Locate the cell with the specified text and output its (x, y) center coordinate. 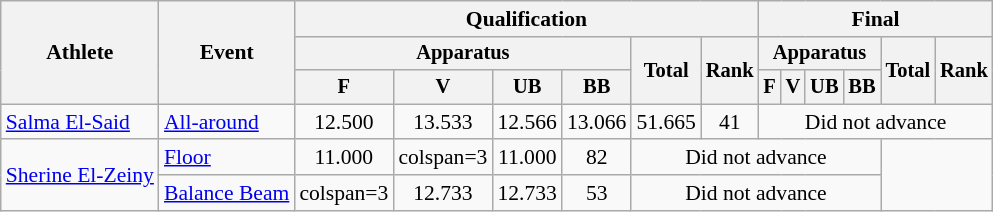
Athlete (80, 52)
82 (596, 158)
51.665 (666, 122)
Event (226, 52)
All-around (226, 122)
53 (596, 193)
13.533 (442, 122)
Final (876, 19)
Sherine El-Zeiny (80, 176)
Balance Beam (226, 193)
Floor (226, 158)
13.066 (596, 122)
Salma El-Said (80, 122)
12.566 (526, 122)
Qualification (526, 19)
41 (730, 122)
12.500 (344, 122)
